Output the [X, Y] coordinate of the center of the cell containing the given text.  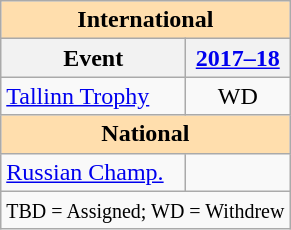
Russian Champ. [94, 172]
Event [94, 58]
2017–18 [238, 58]
International [146, 20]
WD [238, 96]
Tallinn Trophy [94, 96]
TBD = Assigned; WD = Withdrew [146, 210]
National [146, 134]
